For the text-containing cell, return its midpoint in (X, Y) coordinate format. 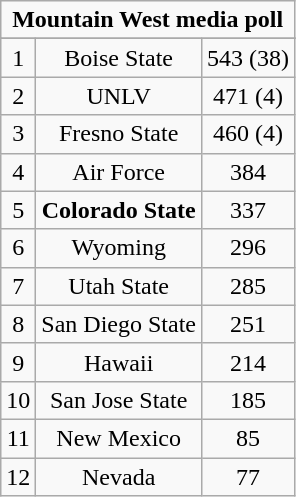
185 (248, 400)
12 (18, 477)
85 (248, 438)
UNLV (119, 96)
77 (248, 477)
Boise State (119, 58)
3 (18, 134)
San Jose State (119, 400)
251 (248, 324)
Mountain West media poll (148, 20)
214 (248, 362)
337 (248, 210)
Wyoming (119, 248)
Air Force (119, 172)
Fresno State (119, 134)
6 (18, 248)
8 (18, 324)
460 (4) (248, 134)
471 (4) (248, 96)
296 (248, 248)
5 (18, 210)
384 (248, 172)
1 (18, 58)
Utah State (119, 286)
Nevada (119, 477)
Colorado State (119, 210)
10 (18, 400)
San Diego State (119, 324)
543 (38) (248, 58)
4 (18, 172)
285 (248, 286)
2 (18, 96)
11 (18, 438)
New Mexico (119, 438)
Hawaii (119, 362)
7 (18, 286)
9 (18, 362)
